Pinpoint the cell where the given text exists, returning its [x, y] midpoint coordinate. 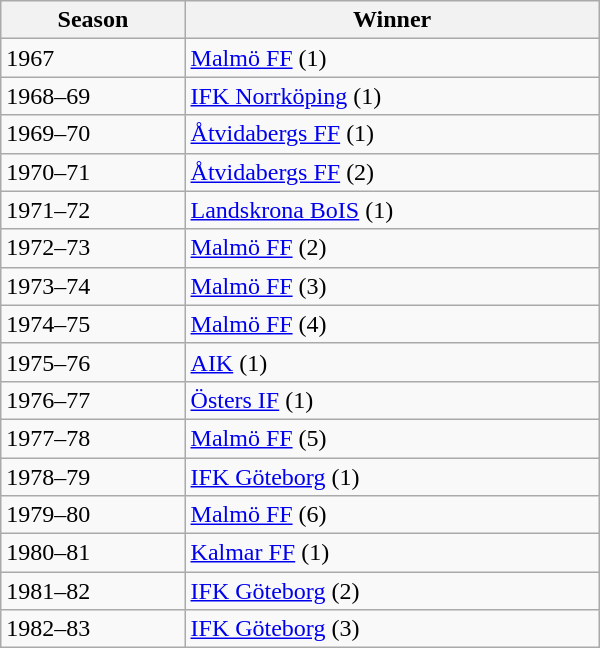
1974–75 [93, 324]
1972–73 [93, 248]
1971–72 [93, 210]
1969–70 [93, 134]
Winner [392, 20]
Malmö FF (4) [392, 324]
IFK Norrköping (1) [392, 96]
1970–71 [93, 172]
Malmö FF (5) [392, 438]
1975–76 [93, 362]
Season [93, 20]
AIK (1) [392, 362]
Åtvidabergs FF (2) [392, 172]
IFK Göteborg (2) [392, 591]
Östers IF (1) [392, 400]
1973–74 [93, 286]
1980–81 [93, 553]
1967 [93, 58]
Malmö FF (3) [392, 286]
1977–78 [93, 438]
Landskrona BoIS (1) [392, 210]
IFK Göteborg (1) [392, 477]
IFK Göteborg (3) [392, 629]
1982–83 [93, 629]
1978–79 [93, 477]
Malmö FF (6) [392, 515]
Malmö FF (1) [392, 58]
1968–69 [93, 96]
Malmö FF (2) [392, 248]
1976–77 [93, 400]
Åtvidabergs FF (1) [392, 134]
1981–82 [93, 591]
1979–80 [93, 515]
Kalmar FF (1) [392, 553]
